Locate the cell with the specified text and output its (X, Y) center coordinate. 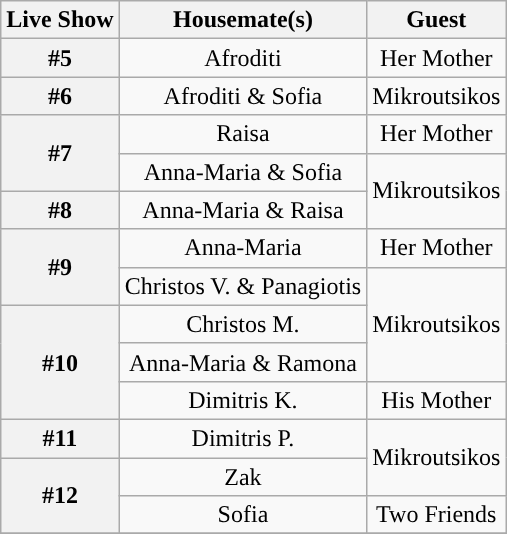
Sofia (243, 515)
Zak (243, 477)
Afroditi (243, 58)
#7 (60, 153)
Christos M. (243, 324)
Guest (436, 20)
His Mother (436, 400)
Housemate(s) (243, 20)
#6 (60, 96)
Raisa (243, 134)
Anna-Maria & Raisa (243, 210)
#8 (60, 210)
Christos V. & Panagiotis (243, 286)
#12 (60, 496)
Anna-Maria & Sofia (243, 172)
#9 (60, 267)
Dimitris K. (243, 400)
Two Friends (436, 515)
#11 (60, 438)
Anna-Maria (243, 248)
Dimitris P. (243, 438)
Anna-Maria & Ramona (243, 362)
#5 (60, 58)
#10 (60, 362)
Live Show (60, 20)
Afroditi & Sofia (243, 96)
